Capture the cell that displays the provided text and extract its (x, y) central coordinate. 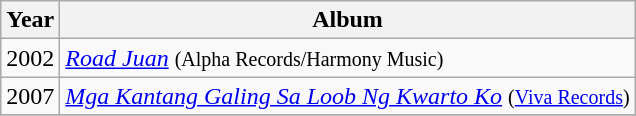
Road Juan (Alpha Records/Harmony Music) (348, 58)
Album (348, 20)
Mga Kantang Galing Sa Loob Ng Kwarto Ko (Viva Records) (348, 96)
2002 (30, 58)
Year (30, 20)
2007 (30, 96)
